Provide the (x, y) coordinate of the cell's center where the given text is located.  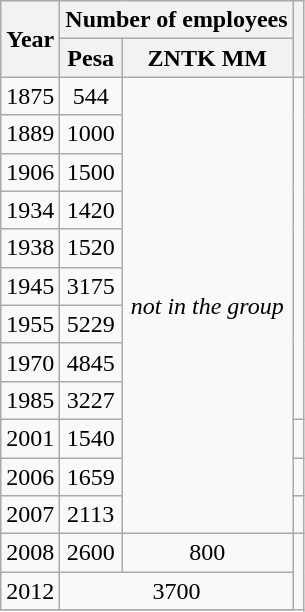
2006 (30, 477)
3175 (91, 286)
2012 (30, 591)
Number of employees (176, 20)
1985 (30, 400)
1000 (91, 134)
3227 (91, 400)
1659 (91, 477)
1945 (30, 286)
1906 (30, 172)
1875 (30, 96)
2001 (30, 438)
5229 (91, 324)
ZNTK MM (208, 58)
2600 (91, 553)
2113 (91, 515)
1934 (30, 210)
2008 (30, 553)
1970 (30, 362)
3700 (176, 591)
544 (91, 96)
Year (30, 39)
1520 (91, 248)
Pesa (91, 58)
1540 (91, 438)
4845 (91, 362)
not in the group (208, 306)
1955 (30, 324)
1420 (91, 210)
2007 (30, 515)
1938 (30, 248)
1889 (30, 134)
1500 (91, 172)
800 (208, 553)
